Search for the cell housing the specified text and yield its [x, y] center coordinate. 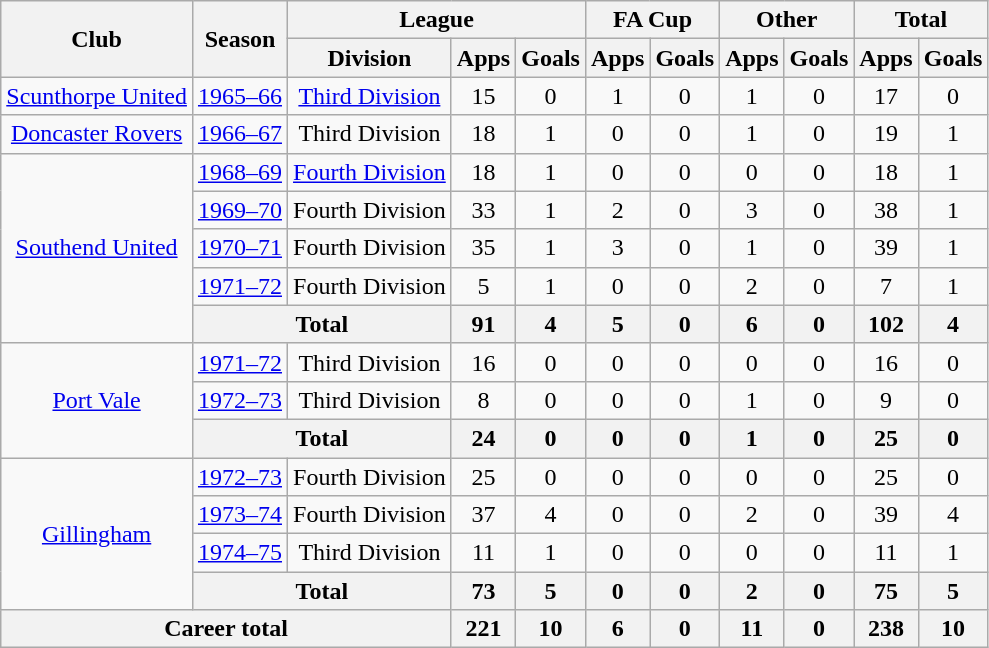
8 [483, 400]
1966–67 [240, 134]
Career total [226, 629]
1969–70 [240, 210]
7 [886, 286]
1968–69 [240, 172]
Other [787, 20]
Club [97, 39]
Southend United [97, 248]
FA Cup [652, 20]
League [437, 20]
Division [370, 58]
1973–74 [240, 515]
Scunthorpe United [97, 96]
15 [483, 96]
33 [483, 210]
Doncaster Rovers [97, 134]
38 [886, 210]
19 [886, 134]
Gillingham [97, 534]
238 [886, 629]
Port Vale [97, 400]
Season [240, 39]
9 [886, 400]
1974–75 [240, 553]
75 [886, 591]
37 [483, 515]
91 [483, 324]
17 [886, 96]
24 [483, 438]
221 [483, 629]
1965–66 [240, 96]
102 [886, 324]
1970–71 [240, 248]
35 [483, 248]
73 [483, 591]
